Return the [x, y] coordinate for the center point of the cell that contains the specified text.  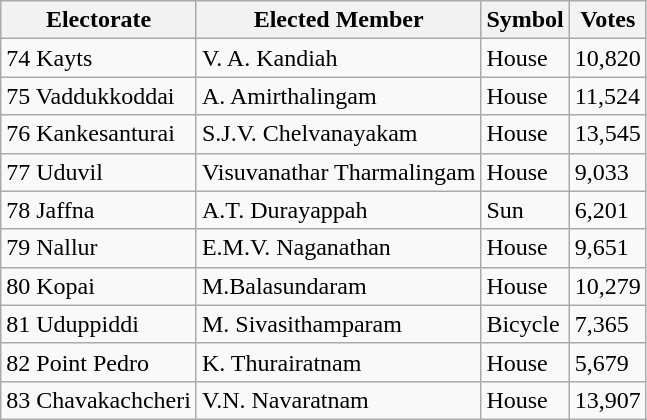
9,651 [608, 248]
10,820 [608, 58]
11,524 [608, 96]
S.J.V. Chelvanayakam [338, 134]
9,033 [608, 172]
81 Uduppiddi [99, 324]
13,545 [608, 134]
K. Thurairatnam [338, 362]
A. Amirthalingam [338, 96]
5,679 [608, 362]
Bicycle [525, 324]
Electorate [99, 20]
83 Chavakachcheri [99, 400]
76 Kankesanturai [99, 134]
7,365 [608, 324]
80 Kopai [99, 286]
Votes [608, 20]
13,907 [608, 400]
E.M.V. Naganathan [338, 248]
M. Sivasithamparam [338, 324]
M.Balasundaram [338, 286]
6,201 [608, 210]
82 Point Pedro [99, 362]
79 Nallur [99, 248]
A.T. Durayappah [338, 210]
Elected Member [338, 20]
75 Vaddukkoddai [99, 96]
10,279 [608, 286]
74 Kayts [99, 58]
V. A. Kandiah [338, 58]
77 Uduvil [99, 172]
Visuvanathar Tharmalingam [338, 172]
Symbol [525, 20]
78 Jaffna [99, 210]
V.N. Navaratnam [338, 400]
Sun [525, 210]
